Identify which cell holds the provided text, then report its [X, Y] central coordinate. 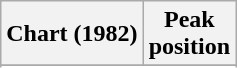
Chart (1982) [72, 34]
Peak position [189, 34]
